For the text-containing cell, return its midpoint in (X, Y) coordinate format. 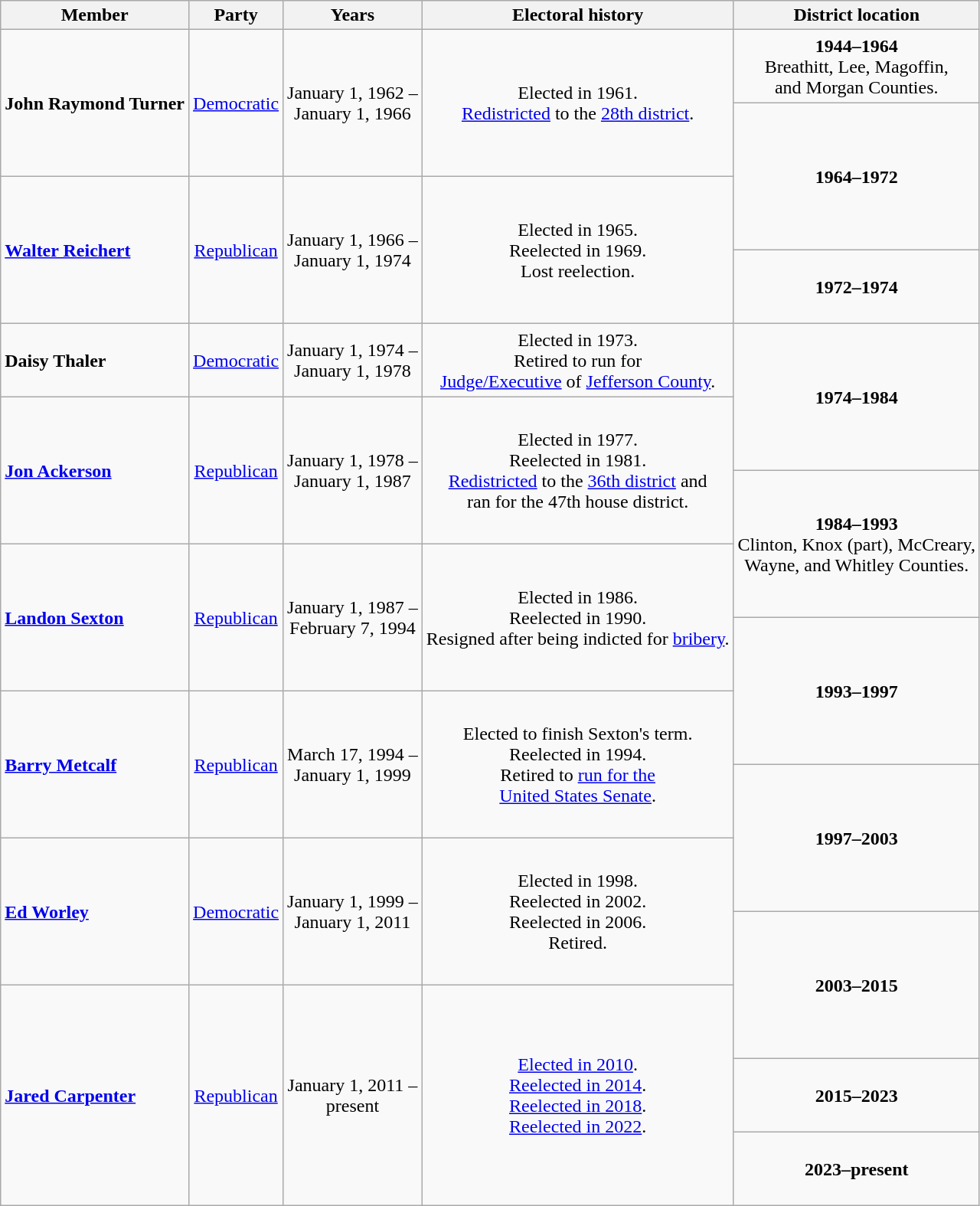
1997–2003 (856, 838)
March 17, 1994 –January 1, 1999 (353, 765)
1944–1964Breathitt, Lee, Magoffin,and Morgan Counties. (856, 67)
Elected in 1977.Reelected in 1981.Redistricted to the 36th district andran for the 47th house district. (577, 471)
2023–present (856, 1169)
2003–2015 (856, 985)
Elected to finish Sexton's term.Reelected in 1994.Retired to run for theUnited States Senate. (577, 765)
1964–1972 (856, 177)
Elected in 2010.Reelected in 2014.Reelected in 2018.Reelected in 2022. (577, 1096)
Barry Metcalf (95, 765)
January 1, 1962 –January 1, 1966 (353, 103)
Jared Carpenter (95, 1096)
Elected in 1961.Redistricted to the 28th district. (577, 103)
Party (236, 15)
John Raymond Turner (95, 103)
1993–1997 (856, 691)
Member (95, 15)
January 1, 1974 –January 1, 1978 (353, 361)
Elected in 1973.Retired to run forJudge/Executive of Jefferson County. (577, 361)
1974–1984 (856, 397)
Landon Sexton (95, 618)
Elected in 1965.Reelected in 1969.Lost reelection. (577, 250)
Years (353, 15)
January 1, 1978 –January 1, 1987 (353, 471)
1984–1993Clinton, Knox (part), McCreary,Wayne, and Whitley Counties. (856, 544)
January 1, 1966 –January 1, 1974 (353, 250)
Electoral history (577, 15)
1972–1974 (856, 287)
Elected in 1998.Reelected in 2002.Reelected in 2006.Retired. (577, 912)
2015–2023 (856, 1096)
District location (856, 15)
Elected in 1986.Reelected in 1990.Resigned after being indicted for bribery. (577, 618)
January 1, 1999 –January 1, 2011 (353, 912)
January 1, 1987 –February 7, 1994 (353, 618)
January 1, 2011 –present (353, 1096)
Walter Reichert (95, 250)
Jon Ackerson (95, 471)
Ed Worley (95, 912)
Daisy Thaler (95, 361)
